From the cell containing the given text, extract its center point as [X, Y] coordinate. 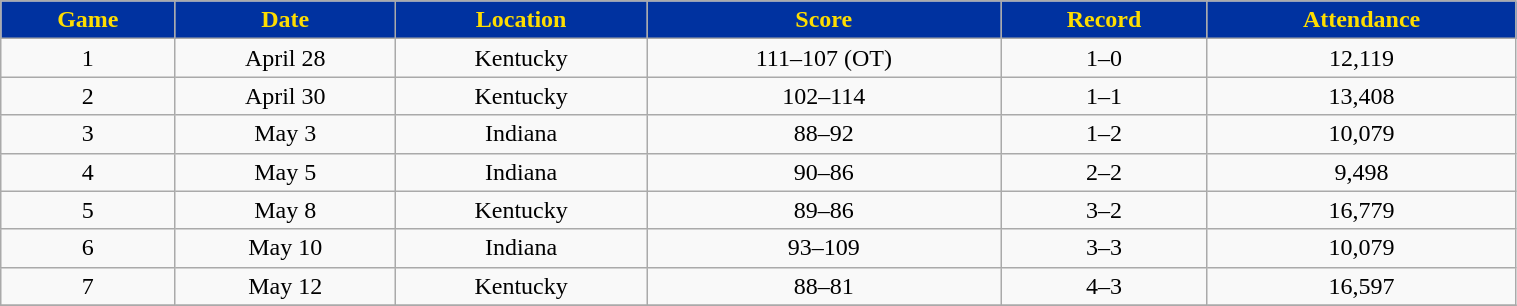
2 [88, 96]
4–3 [1104, 286]
April 30 [286, 96]
May 5 [286, 172]
1–2 [1104, 134]
5 [88, 210]
1 [88, 58]
2–2 [1104, 172]
Location [522, 20]
16,779 [1362, 210]
88–81 [824, 286]
4 [88, 172]
89–86 [824, 210]
12,119 [1362, 58]
6 [88, 248]
111–107 (OT) [824, 58]
Record [1104, 20]
May 12 [286, 286]
9,498 [1362, 172]
93–109 [824, 248]
3–2 [1104, 210]
1–0 [1104, 58]
Date [286, 20]
3–3 [1104, 248]
3 [88, 134]
16,597 [1362, 286]
90–86 [824, 172]
April 28 [286, 58]
Attendance [1362, 20]
May 10 [286, 248]
7 [88, 286]
13,408 [1362, 96]
102–114 [824, 96]
May 3 [286, 134]
1–1 [1104, 96]
Score [824, 20]
May 8 [286, 210]
88–92 [824, 134]
Game [88, 20]
